Return (X, Y) of the center of cell containing provided text 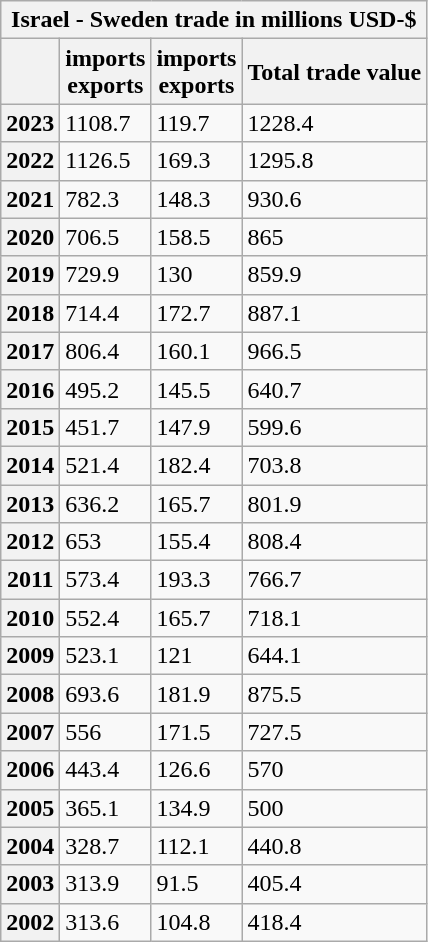
2010 (30, 618)
169.3 (196, 161)
2021 (30, 199)
2009 (30, 656)
644.1 (334, 656)
521.4 (106, 465)
801.9 (334, 503)
718.1 (334, 618)
158.5 (196, 237)
104.8 (196, 922)
875.5 (334, 694)
172.7 (196, 313)
495.2 (106, 389)
859.9 (334, 275)
766.7 (334, 580)
930.6 (334, 199)
706.5 (106, 237)
91.5 (196, 884)
636.2 (106, 503)
714.4 (106, 313)
2016 (30, 389)
653 (106, 542)
2014 (30, 465)
640.7 (334, 389)
405.4 (334, 884)
523.1 (106, 656)
Israel - Sweden trade in millions USD-$ (214, 20)
2018 (30, 313)
808.4 (334, 542)
182.4 (196, 465)
112.1 (196, 846)
2006 (30, 770)
193.3 (196, 580)
328.7 (106, 846)
966.5 (334, 351)
806.4 (106, 351)
500 (334, 808)
2002 (30, 922)
313.6 (106, 922)
2015 (30, 427)
126.6 (196, 770)
2017 (30, 351)
148.3 (196, 199)
443.4 (106, 770)
Total trade value (334, 72)
121 (196, 656)
599.6 (334, 427)
2008 (30, 694)
147.9 (196, 427)
1126.5 (106, 161)
2004 (30, 846)
703.8 (334, 465)
2003 (30, 884)
2023 (30, 123)
155.4 (196, 542)
451.7 (106, 427)
2022 (30, 161)
573.4 (106, 580)
570 (334, 770)
2019 (30, 275)
2011 (30, 580)
2005 (30, 808)
171.5 (196, 732)
1228.4 (334, 123)
160.1 (196, 351)
2012 (30, 542)
865 (334, 237)
552.4 (106, 618)
2007 (30, 732)
693.6 (106, 694)
1108.7 (106, 123)
556 (106, 732)
418.4 (334, 922)
119.7 (196, 123)
1295.8 (334, 161)
365.1 (106, 808)
2013 (30, 503)
440.8 (334, 846)
181.9 (196, 694)
887.1 (334, 313)
2020 (30, 237)
313.9 (106, 884)
727.5 (334, 732)
729.9 (106, 275)
130 (196, 275)
782.3 (106, 199)
145.5 (196, 389)
134.9 (196, 808)
